Extract the [x, y] coordinate from the center of the cell holding the provided text.  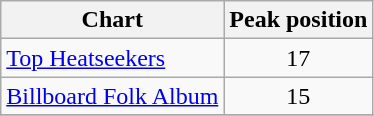
Peak position [298, 20]
Top Heatseekers [112, 58]
15 [298, 96]
Chart [112, 20]
Billboard Folk Album [112, 96]
17 [298, 58]
